Search for the cell housing the specified text and yield its (X, Y) center coordinate. 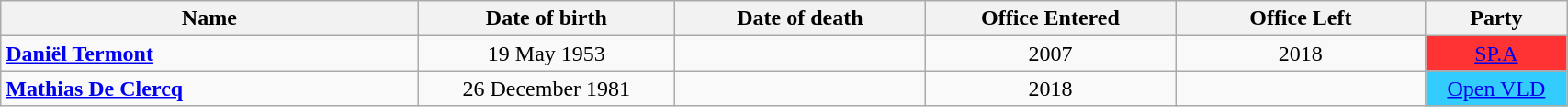
Date of death (800, 18)
26 December 1981 (547, 89)
SP.A (1496, 53)
Party (1496, 18)
Date of birth (547, 18)
Mathias De Clercq (209, 89)
Open VLD (1496, 89)
19 May 1953 (547, 53)
Name (209, 18)
Daniël Termont (209, 53)
2007 (1050, 53)
Office Left (1301, 18)
Office Entered (1050, 18)
